Locate the cell with the specified text and output its [X, Y] center coordinate. 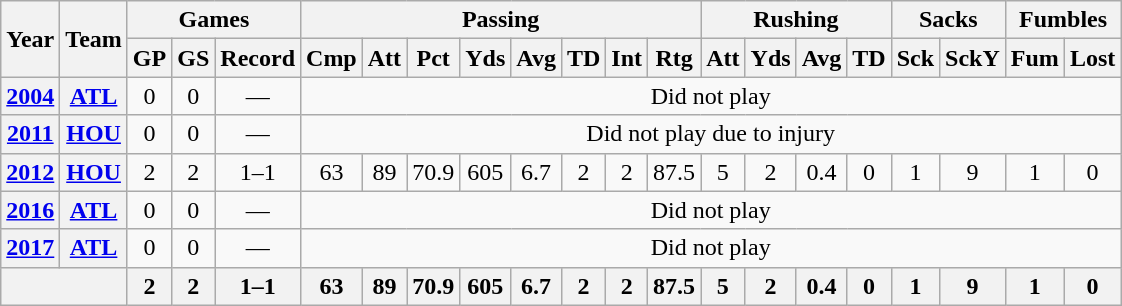
Games [214, 20]
Sck [915, 58]
GS [194, 58]
Sacks [948, 20]
2011 [30, 134]
Int [627, 58]
2012 [30, 172]
Did not play due to injury [711, 134]
Pct [434, 58]
2016 [30, 210]
Team [94, 39]
Passing [501, 20]
Lost [1092, 58]
Rushing [796, 20]
Fum [1034, 58]
Record [258, 58]
Cmp [332, 58]
Fumbles [1062, 20]
Year [30, 39]
2004 [30, 96]
GP [149, 58]
2017 [30, 248]
Rtg [674, 58]
SckY [973, 58]
